Return [x, y] of the center of cell containing provided text 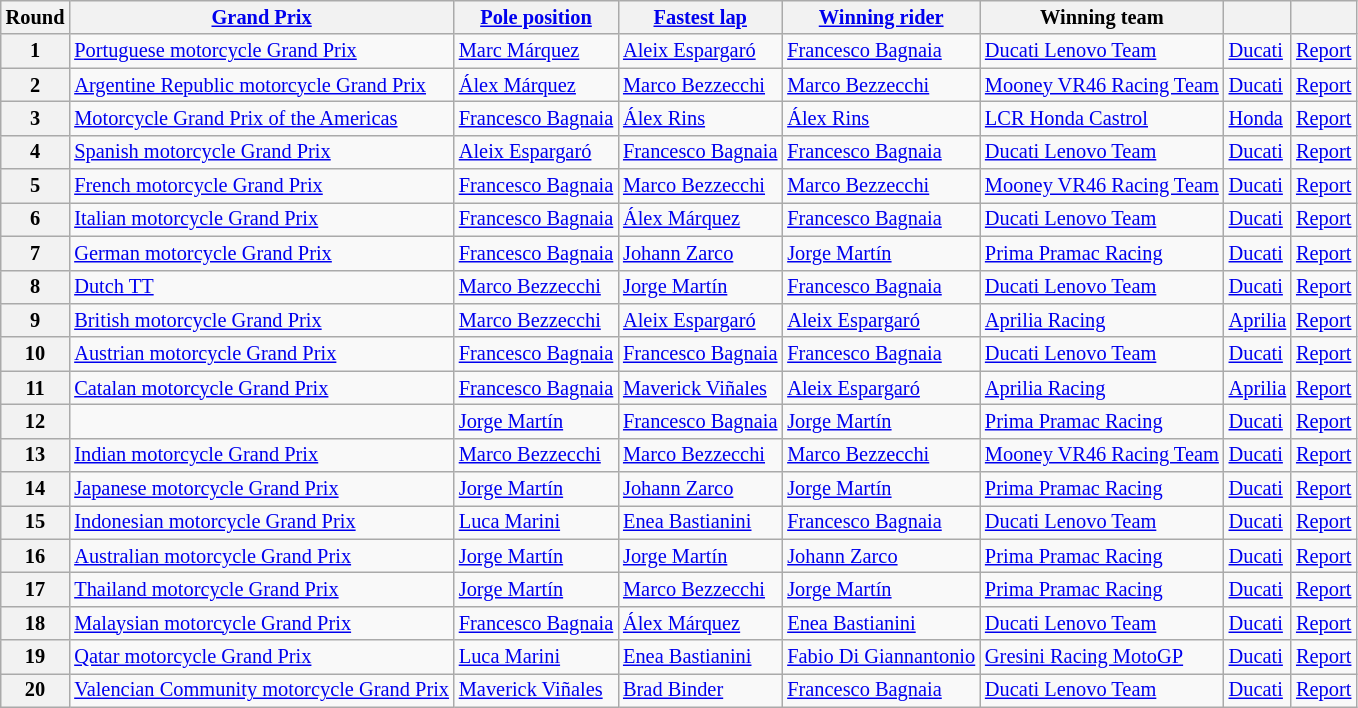
French motorcycle Grand Prix [262, 186]
Fabio Di Giannantonio [881, 657]
19 [36, 657]
Australian motorcycle Grand Prix [262, 556]
18 [36, 623]
Winning rider [881, 17]
Japanese motorcycle Grand Prix [262, 489]
2 [36, 85]
15 [36, 522]
Malaysian motorcycle Grand Prix [262, 623]
Austrian motorcycle Grand Prix [262, 354]
10 [36, 354]
Valencian Community motorcycle Grand Prix [262, 690]
Round [36, 17]
1 [36, 51]
7 [36, 253]
5 [36, 186]
Winning team [1102, 17]
4 [36, 152]
Argentine Republic motorcycle Grand Prix [262, 85]
16 [36, 556]
14 [36, 489]
Marc Márquez [536, 51]
8 [36, 287]
11 [36, 388]
20 [36, 690]
LCR Honda Castrol [1102, 118]
Indonesian motorcycle Grand Prix [262, 522]
6 [36, 219]
Brad Binder [700, 690]
Grand Prix [262, 17]
12 [36, 421]
3 [36, 118]
Spanish motorcycle Grand Prix [262, 152]
Motorcycle Grand Prix of the Americas [262, 118]
Indian motorcycle Grand Prix [262, 455]
Gresini Racing MotoGP [1102, 657]
Thailand motorcycle Grand Prix [262, 589]
Honda [1258, 118]
Dutch TT [262, 287]
Qatar motorcycle Grand Prix [262, 657]
Catalan motorcycle Grand Prix [262, 388]
Portuguese motorcycle Grand Prix [262, 51]
German motorcycle Grand Prix [262, 253]
Pole position [536, 17]
British motorcycle Grand Prix [262, 320]
13 [36, 455]
Fastest lap [700, 17]
17 [36, 589]
Italian motorcycle Grand Prix [262, 219]
9 [36, 320]
